Locate the cell with the specified text and output its [x, y] center coordinate. 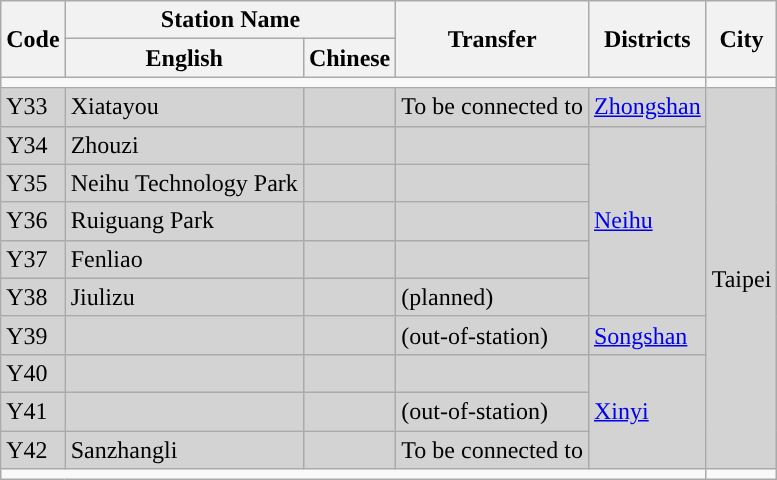
Y40 [33, 373]
Y38 [33, 297]
Y41 [33, 411]
Y42 [33, 449]
Sanzhangli [184, 449]
Songshan [647, 335]
Y33 [33, 107]
Y37 [33, 259]
Jiulizu [184, 297]
Zhongshan [647, 107]
Y35 [33, 183]
Taipei [742, 278]
(planned) [492, 297]
Zhouzi [184, 145]
Neihu [647, 221]
Transfer [492, 39]
Neihu Technology Park [184, 183]
Fenliao [184, 259]
Y39 [33, 335]
English [184, 58]
City [742, 39]
Code [33, 39]
Chinese [349, 58]
Districts [647, 39]
Xiatayou [184, 107]
Ruiguang Park [184, 221]
Y36 [33, 221]
Xinyi [647, 411]
Y34 [33, 145]
Station Name [230, 20]
